Output the [x, y] coordinate of the center of the cell containing the given text.  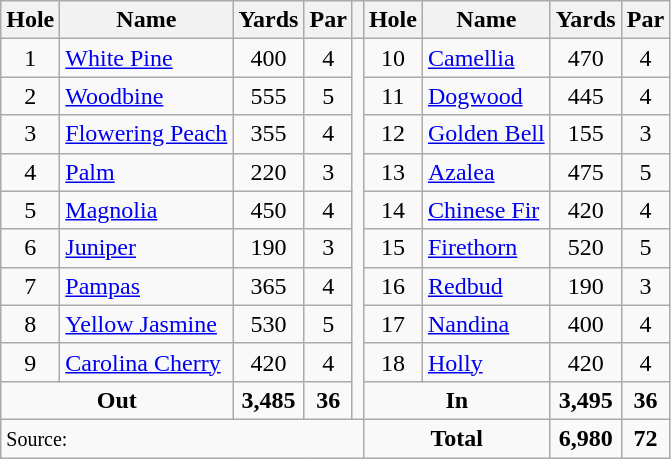
450 [268, 210]
17 [392, 324]
Chinese Fir [486, 210]
7 [30, 286]
Source: [182, 438]
Golden Bell [486, 134]
530 [268, 324]
72 [645, 438]
Redbud [486, 286]
445 [586, 96]
11 [392, 96]
15 [392, 248]
365 [268, 286]
16 [392, 286]
475 [586, 172]
10 [392, 58]
Total [456, 438]
Azalea [486, 172]
9 [30, 362]
Holly [486, 362]
Out [117, 400]
Woodbine [146, 96]
Nandina [486, 324]
Magnolia [146, 210]
Flowering Peach [146, 134]
1 [30, 58]
8 [30, 324]
220 [268, 172]
Pampas [146, 286]
6 [30, 248]
Dogwood [486, 96]
Carolina Cherry [146, 362]
155 [586, 134]
12 [392, 134]
3,485 [268, 400]
355 [268, 134]
520 [586, 248]
3,495 [586, 400]
Juniper [146, 248]
555 [268, 96]
6,980 [586, 438]
Yellow Jasmine [146, 324]
White Pine [146, 58]
2 [30, 96]
14 [392, 210]
18 [392, 362]
Camellia [486, 58]
In [456, 400]
Palm [146, 172]
Firethorn [486, 248]
470 [586, 58]
13 [392, 172]
